Identify which cell holds the provided text, then report its (x, y) central coordinate. 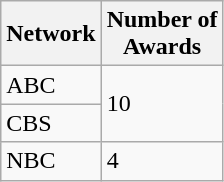
Network (51, 34)
10 (162, 104)
Number ofAwards (162, 34)
CBS (51, 123)
4 (162, 161)
ABC (51, 85)
NBC (51, 161)
